Pinpoint the cell where the given text exists, returning its (X, Y) midpoint coordinate. 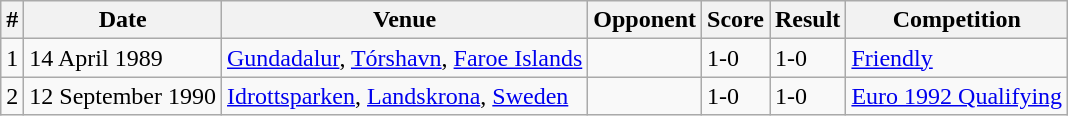
Friendly (957, 58)
Competition (957, 20)
12 September 1990 (123, 96)
14 April 1989 (123, 58)
Result (808, 20)
Venue (405, 20)
Idrottsparken, Landskrona, Sweden (405, 96)
Date (123, 20)
1 (12, 58)
Euro 1992 Qualifying (957, 96)
2 (12, 96)
# (12, 20)
Opponent (645, 20)
Score (736, 20)
Gundadalur, Tórshavn, Faroe Islands (405, 58)
